For the text-containing cell, return its midpoint in (x, y) coordinate format. 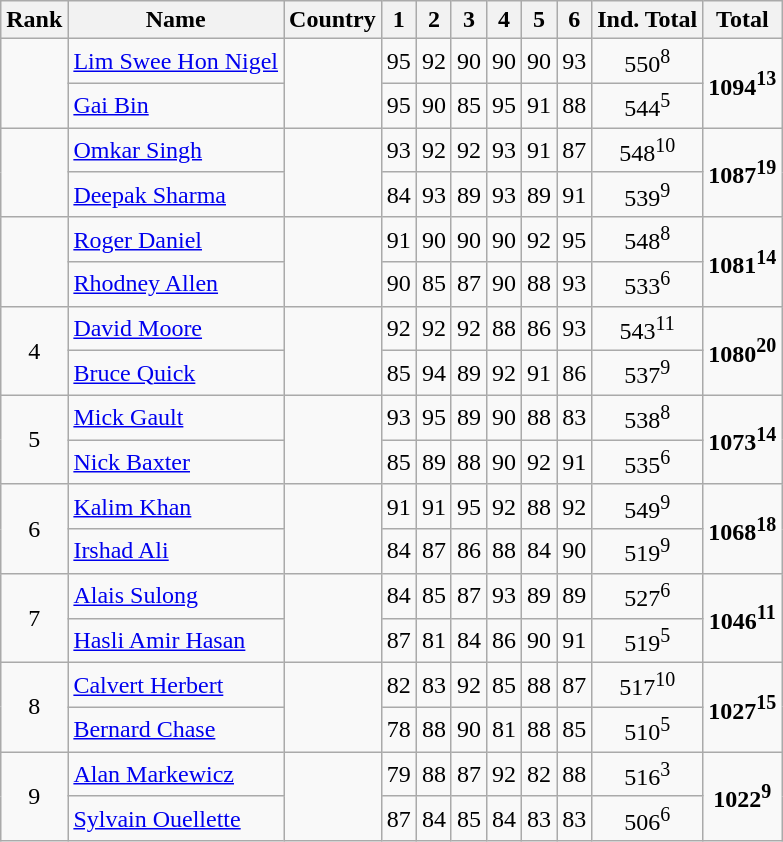
Country (333, 20)
5488 (648, 240)
Bernard Chase (176, 730)
Mick Gault (176, 418)
Roger Daniel (176, 240)
5066 (648, 818)
10229 (742, 796)
Rank (34, 20)
Omkar Singh (176, 150)
108020 (742, 350)
107314 (742, 440)
104611 (742, 618)
78 (398, 730)
Nick Baxter (176, 462)
Sylvain Ouellette (176, 818)
5356 (648, 462)
108114 (742, 262)
Gai Bin (176, 106)
94 (434, 374)
5276 (648, 596)
5105 (648, 730)
Lim Swee Hon Nigel (176, 62)
5195 (648, 640)
79 (398, 774)
Hasli Amir Hasan (176, 640)
102715 (742, 708)
108719 (742, 172)
Rhodney Allen (176, 284)
Ind. Total (648, 20)
5336 (648, 284)
Total (742, 20)
Name (176, 20)
Alan Markewicz (176, 774)
106818 (742, 528)
51710 (648, 686)
5199 (648, 552)
54311 (648, 328)
1 (398, 20)
7 (34, 618)
5379 (648, 374)
5508 (648, 62)
3 (468, 20)
8 (34, 708)
Calvert Herbert (176, 686)
5399 (648, 194)
5445 (648, 106)
Alais Sulong (176, 596)
54810 (648, 150)
9 (34, 796)
David Moore (176, 328)
109413 (742, 84)
5163 (648, 774)
2 (434, 20)
5388 (648, 418)
Deepak Sharma (176, 194)
Kalim Khan (176, 506)
Bruce Quick (176, 374)
Irshad Ali (176, 552)
5499 (648, 506)
